Scan for the cell matching the given text and deliver its [X, Y] coordinate at center. 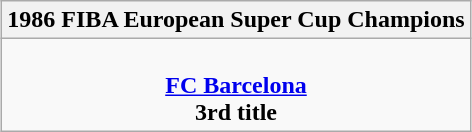
1986 FIBA European Super Cup Champions [236, 20]
FC Barcelona 3rd title [236, 85]
